Provide the [x, y] coordinate of the cell's center where the given text is located.  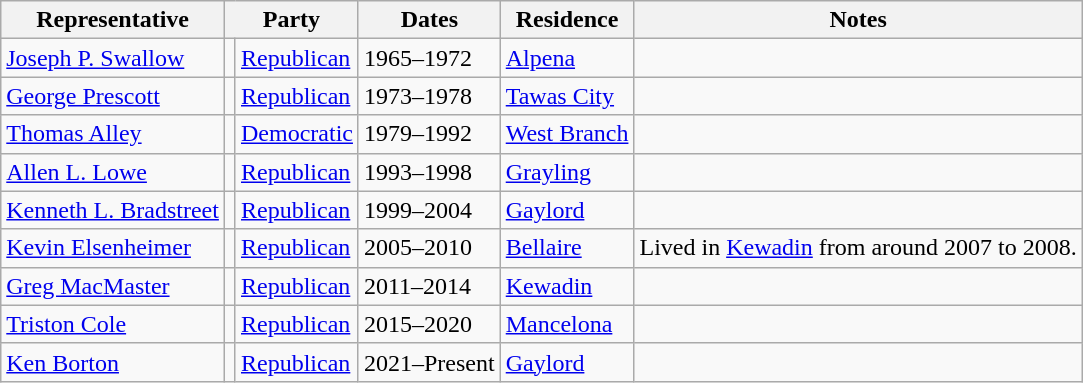
Representative [113, 20]
Tawas City [567, 96]
1979–1992 [429, 134]
Kevin Elsenheimer [113, 248]
Ken Borton [113, 362]
Bellaire [567, 248]
1973–1978 [429, 96]
2011–2014 [429, 286]
1999–2004 [429, 210]
Kenneth L. Bradstreet [113, 210]
2015–2020 [429, 324]
Party [291, 20]
Lived in Kewadin from around 2007 to 2008. [858, 248]
Thomas Alley [113, 134]
Residence [567, 20]
Allen L. Lowe [113, 172]
Notes [858, 20]
Greg MacMaster [113, 286]
Dates [429, 20]
2005–2010 [429, 248]
Grayling [567, 172]
Joseph P. Swallow [113, 58]
1965–1972 [429, 58]
Mancelona [567, 324]
Triston Cole [113, 324]
Alpena [567, 58]
1993–1998 [429, 172]
2021–Present [429, 362]
Democratic [296, 134]
West Branch [567, 134]
George Prescott [113, 96]
Kewadin [567, 286]
